Return the [X, Y] coordinate for the center point of the cell that contains the specified text.  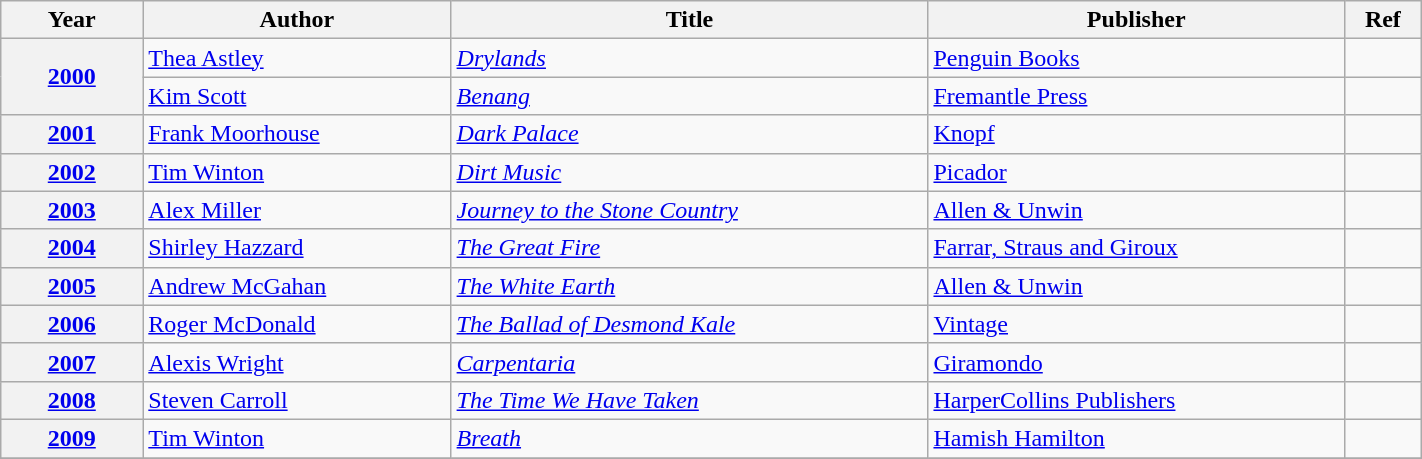
Picador [1136, 172]
Penguin Books [1136, 58]
2008 [72, 400]
2000 [72, 77]
Drylands [690, 58]
Publisher [1136, 20]
The Ballad of Desmond Kale [690, 324]
Frank Moorhouse [297, 134]
Alex Miller [297, 210]
Vintage [1136, 324]
Kim Scott [297, 96]
Roger McDonald [297, 324]
Alexis Wright [297, 362]
Dark Palace [690, 134]
HarperCollins Publishers [1136, 400]
Andrew McGahan [297, 286]
Farrar, Straus and Giroux [1136, 248]
Ref [1382, 20]
2006 [72, 324]
2009 [72, 438]
2007 [72, 362]
Steven Carroll [297, 400]
Journey to the Stone Country [690, 210]
Year [72, 20]
Dirt Music [690, 172]
Carpentaria [690, 362]
Knopf [1136, 134]
The Great Fire [690, 248]
2001 [72, 134]
Hamish Hamilton [1136, 438]
Giramondo [1136, 362]
Thea Astley [297, 58]
Fremantle Press [1136, 96]
The Time We Have Taken [690, 400]
Title [690, 20]
Breath [690, 438]
Benang [690, 96]
Author [297, 20]
2005 [72, 286]
Shirley Hazzard [297, 248]
2004 [72, 248]
2003 [72, 210]
2002 [72, 172]
The White Earth [690, 286]
